Identify which cell holds the provided text, then report its [x, y] central coordinate. 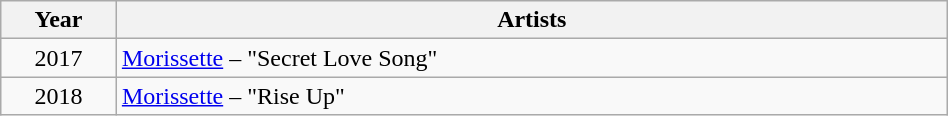
Morissette – "Rise Up" [532, 96]
2017 [59, 58]
Morissette – "Secret Love Song" [532, 58]
Artists [532, 20]
Year [59, 20]
2018 [59, 96]
